Capture the cell that displays the provided text and extract its (x, y) central coordinate. 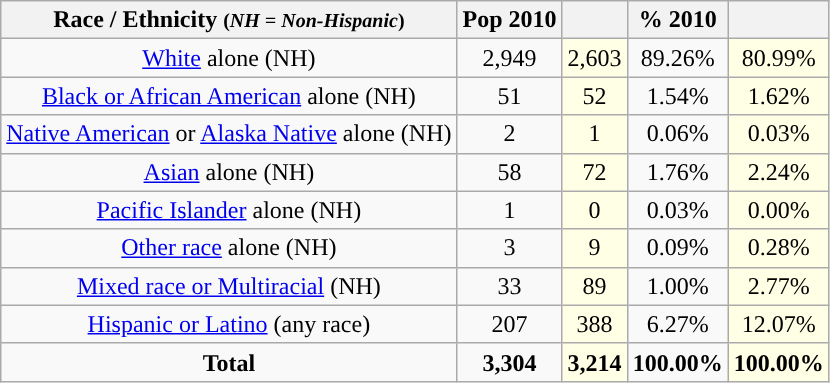
2 (510, 134)
Pop 2010 (510, 20)
Hispanic or Latino (any race) (229, 324)
12.07% (778, 324)
1.76% (678, 172)
Total (229, 362)
0.28% (778, 248)
Race / Ethnicity (NH = Non-Hispanic) (229, 20)
52 (594, 96)
207 (510, 324)
3,304 (510, 362)
80.99% (778, 58)
2.24% (778, 172)
Native American or Alaska Native alone (NH) (229, 134)
2,949 (510, 58)
6.27% (678, 324)
2.77% (778, 286)
33 (510, 286)
Other race alone (NH) (229, 248)
0.09% (678, 248)
3,214 (594, 362)
388 (594, 324)
White alone (NH) (229, 58)
89 (594, 286)
1.54% (678, 96)
3 (510, 248)
0 (594, 210)
2,603 (594, 58)
1.62% (778, 96)
Mixed race or Multiracial (NH) (229, 286)
0.06% (678, 134)
89.26% (678, 58)
58 (510, 172)
Pacific Islander alone (NH) (229, 210)
72 (594, 172)
51 (510, 96)
% 2010 (678, 20)
0.00% (778, 210)
Asian alone (NH) (229, 172)
1.00% (678, 286)
Black or African American alone (NH) (229, 96)
9 (594, 248)
